Return the [x, y] coordinate for the center point of the cell that contains the specified text.  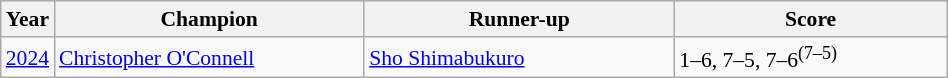
Runner-up [519, 19]
2024 [28, 58]
Champion [209, 19]
Year [28, 19]
Christopher O'Connell [209, 58]
1–6, 7–5, 7–6(7–5) [810, 58]
Sho Shimabukuro [519, 58]
Score [810, 19]
